Pinpoint the cell where the given text exists, returning its (X, Y) midpoint coordinate. 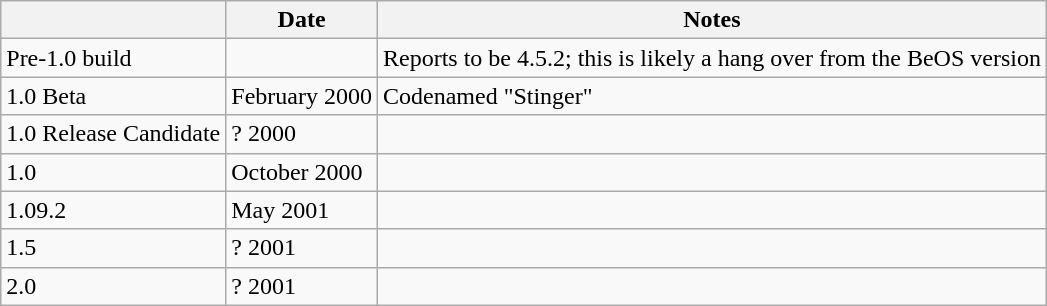
1.0 Beta (114, 96)
? 2000 (302, 134)
1.0 (114, 172)
Reports to be 4.5.2; this is likely a hang over from the BeOS version (712, 58)
2.0 (114, 286)
Codenamed "Stinger" (712, 96)
February 2000 (302, 96)
Pre-1.0 build (114, 58)
1.09.2 (114, 210)
1.0 Release Candidate (114, 134)
1.5 (114, 248)
October 2000 (302, 172)
Date (302, 20)
May 2001 (302, 210)
Notes (712, 20)
